Identify which cell holds the provided text, then report its (X, Y) central coordinate. 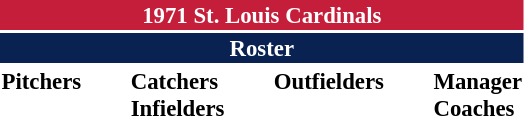
Roster (262, 48)
1971 St. Louis Cardinals (262, 15)
